Search for the cell housing the specified text and yield its (x, y) center coordinate. 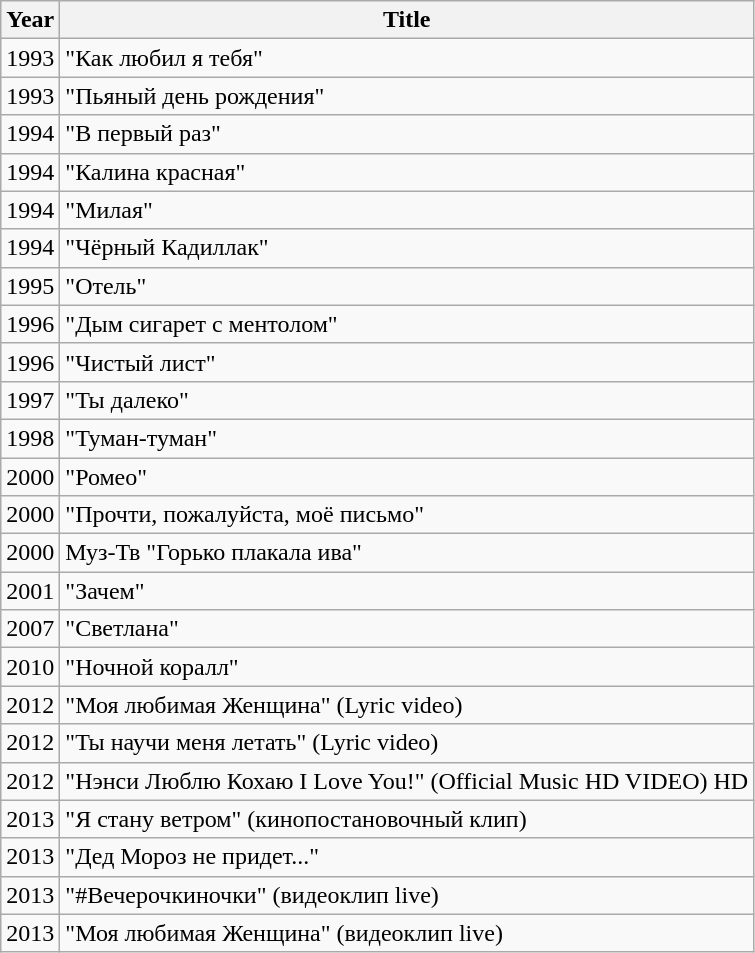
"В первый раз" (407, 134)
"Отель" (407, 286)
"Калина красная" (407, 172)
"#Вечерочкиночки" (видеоклип live) (407, 895)
"Туман-туман" (407, 438)
1995 (30, 286)
"Зачем" (407, 591)
1997 (30, 400)
"Пьяный день рождения" (407, 96)
2010 (30, 667)
"Как любил я тебя" (407, 58)
"Нэнси Люблю Кохаю I Love You!" (Official Music HD VIDEO) HD (407, 781)
"Милая" (407, 210)
Year (30, 20)
"Чистый лист" (407, 362)
Title (407, 20)
"Ты научи меня летать" (Lyric video) (407, 743)
"Дым сигарет с ментолом" (407, 324)
"Ночной коралл" (407, 667)
"Ты далеко" (407, 400)
2001 (30, 591)
1998 (30, 438)
"Моя любимая Женщина" (видеоклип live) (407, 933)
"Прочти, пожалуйста, моё письмо" (407, 515)
Муз-Тв "Горько плакала ива" (407, 553)
2007 (30, 629)
"Моя любимая Женщина" (Lyric video) (407, 705)
"Чёрный Кадиллак" (407, 248)
"Дед Мороз не придет..." (407, 857)
"Я стану ветром" (кинопостановочный клип) (407, 819)
"Ромео" (407, 477)
"Светлана" (407, 629)
